Detect which cell encompasses the target text, then output its [X, Y] center coordinate. 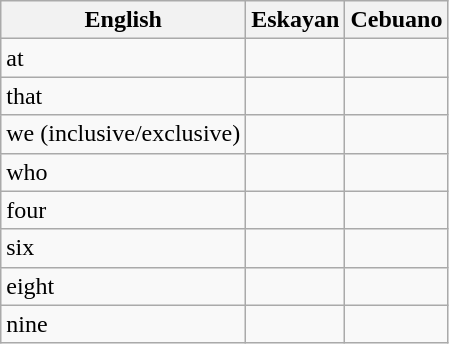
nine [124, 324]
at [124, 58]
Cebuano [396, 20]
we (inclusive/exclusive) [124, 134]
Eskayan [296, 20]
who [124, 172]
English [124, 20]
four [124, 210]
that [124, 96]
eight [124, 286]
six [124, 248]
